Scan for the cell matching the given text and deliver its [x, y] coordinate at center. 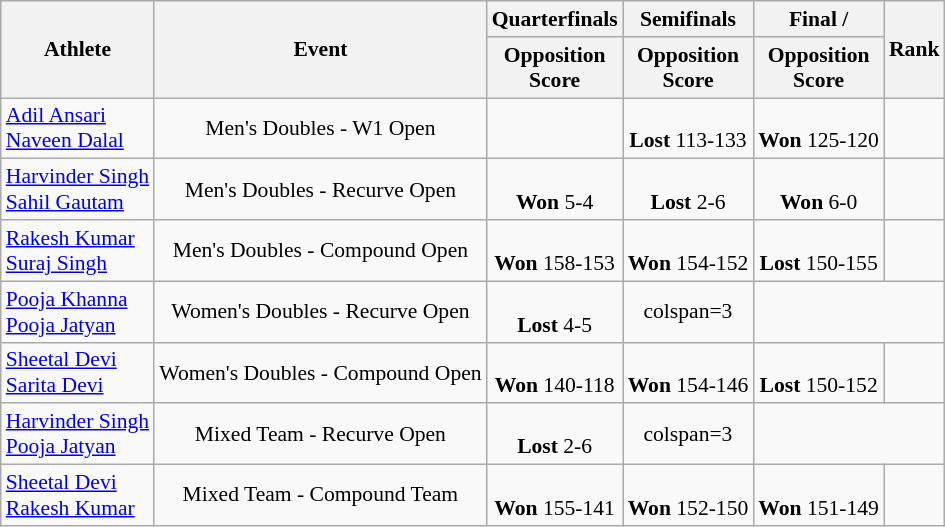
Final / [818, 19]
Won 151-149 [818, 496]
Pooja KhannaPooja Jatyan [78, 312]
Harvinder SinghSahil Gautam [78, 190]
Won 140-118 [555, 372]
Event [320, 50]
Won 154-146 [688, 372]
Won 154-152 [688, 250]
Won 6-0 [818, 190]
Adil AnsariNaveen Dalal [78, 128]
Sheetal DeviSarita Devi [78, 372]
Women's Doubles - Recurve Open [320, 312]
Men's Doubles - Recurve Open [320, 190]
Harvinder SinghPooja Jatyan [78, 434]
Mixed Team - Compound Team [320, 496]
Mixed Team - Recurve Open [320, 434]
Won 152-150 [688, 496]
Lost 4-5 [555, 312]
Lost 150-152 [818, 372]
Lost 113-133 [688, 128]
Won 125-120 [818, 128]
Quarterfinals [555, 19]
Rank [914, 50]
Won 5-4 [555, 190]
Rakesh KumarSuraj Singh [78, 250]
Sheetal DeviRakesh Kumar [78, 496]
Semifinals [688, 19]
Women's Doubles - Compound Open [320, 372]
Men's Doubles - W1 Open [320, 128]
Won 158-153 [555, 250]
Men's Doubles - Compound Open [320, 250]
Athlete [78, 50]
Lost 150-155 [818, 250]
Won 155-141 [555, 496]
